Output the [x, y] coordinate of the center of the cell containing the given text.  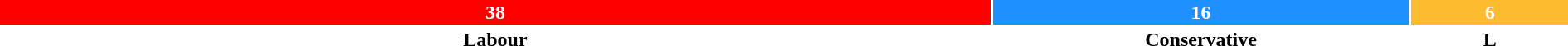
6 [1490, 12]
16 [1201, 12]
38 [495, 12]
